From the cell containing the given text, extract its center point as [x, y] coordinate. 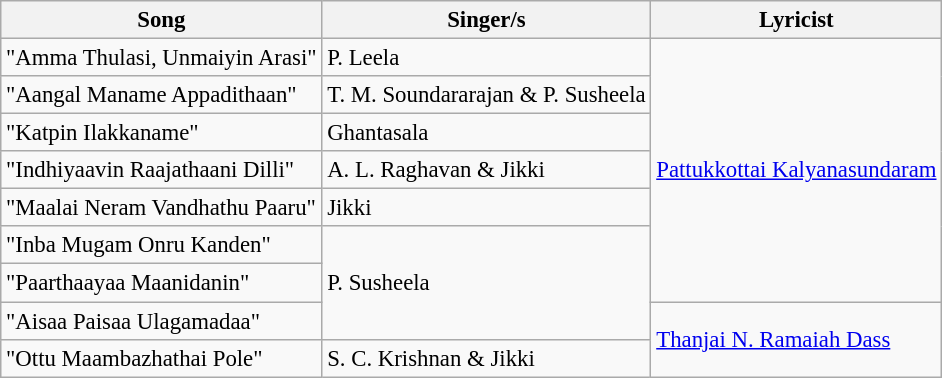
"Katpin Ilakkaname" [162, 133]
"Paarthaayaa Maanidanin" [162, 283]
"Aisaa Paisaa Ulagamadaa" [162, 321]
"Indhiyaavin Raajathaani Dilli" [162, 170]
"Amma Thulasi, Unmaiyin Arasi" [162, 58]
S. C. Krishnan & Jikki [486, 358]
Song [162, 20]
Pattukkottai Kalyanasundaram [796, 170]
"Aangal Maname Appadithaan" [162, 95]
Singer/s [486, 20]
P. Leela [486, 58]
"Inba Mugam Onru Kanden" [162, 245]
Ghantasala [486, 133]
Jikki [486, 208]
"Maalai Neram Vandhathu Paaru" [162, 208]
P. Susheela [486, 282]
"Ottu Maambazhathai Pole" [162, 358]
Thanjai N. Ramaiah Dass [796, 340]
Lyricist [796, 20]
A. L. Raghavan & Jikki [486, 170]
T. M. Soundararajan & P. Susheela [486, 95]
